For the text-containing cell, return its midpoint in (X, Y) coordinate format. 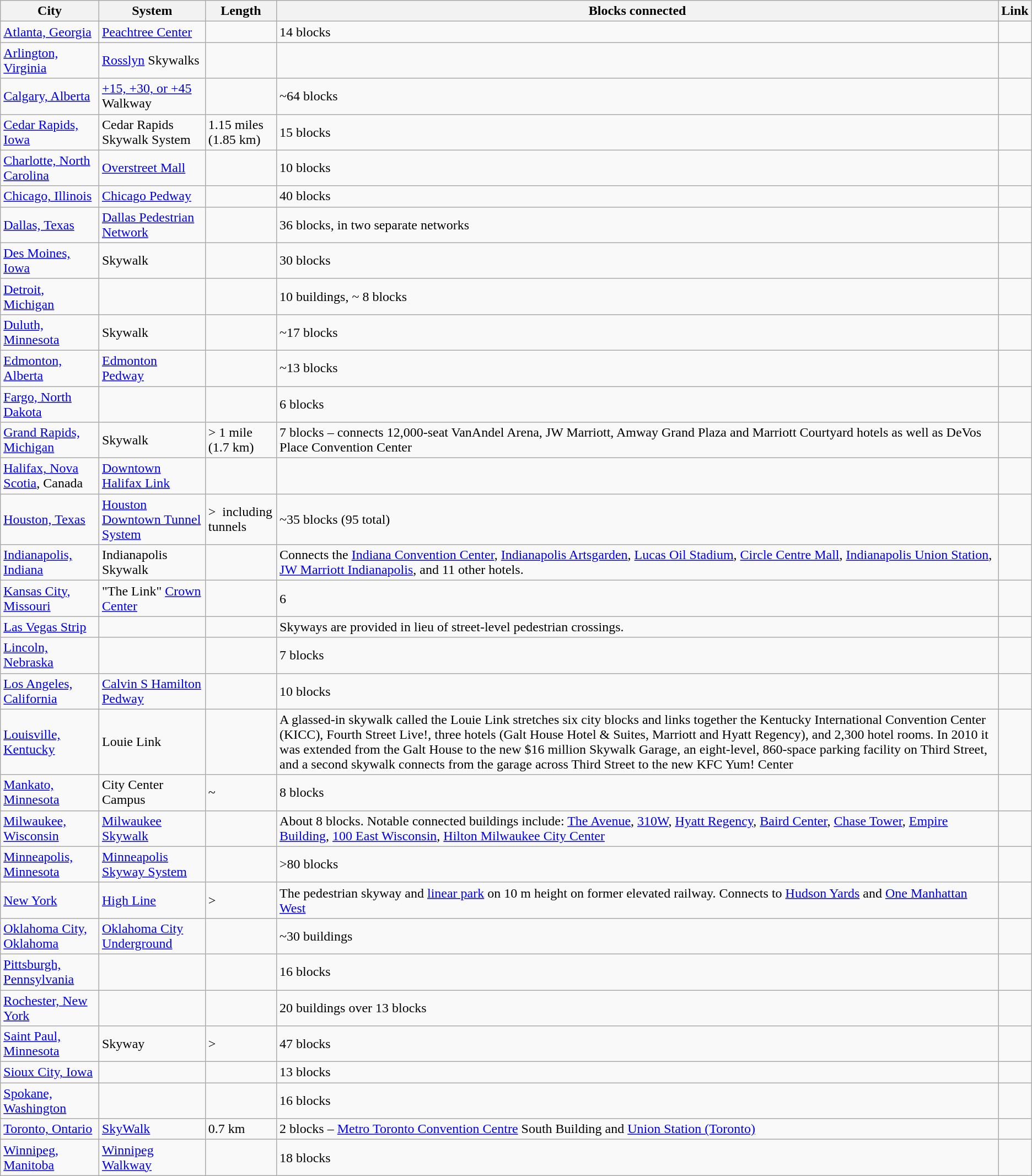
Duluth, Minnesota (50, 332)
~13 blocks (637, 368)
Chicago Pedway (152, 196)
Link (1015, 11)
6 blocks (637, 404)
Spokane, Washington (50, 1100)
18 blocks (637, 1158)
New York (50, 900)
Detroit, Michigan (50, 297)
Saint Paul, Minnesota (50, 1044)
Minneapolis, Minnesota (50, 864)
Des Moines, Iowa (50, 260)
~35 blocks (95 total) (637, 519)
Rochester, New York (50, 1008)
6 (637, 599)
Arlington, Virginia (50, 61)
Toronto, Ontario (50, 1129)
Sioux City, Iowa (50, 1072)
Halifax, Nova Scotia, Canada (50, 476)
Pittsburgh, Pennsylvania (50, 971)
System (152, 11)
Milwaukee, Wisconsin (50, 828)
~64 blocks (637, 96)
> including tunnels (240, 519)
Louie Link (152, 742)
8 blocks (637, 793)
13 blocks (637, 1072)
SkyWalk (152, 1129)
0.7 km (240, 1129)
Oklahoma City Underground (152, 936)
~ (240, 793)
Indianapolis, Indiana (50, 562)
Atlanta, Georgia (50, 32)
Minneapolis Skyway System (152, 864)
Calvin S Hamilton Pedway (152, 691)
Calgary, Alberta (50, 96)
Downtown Halifax Link (152, 476)
Dallas, Texas (50, 225)
30 blocks (637, 260)
Skyway (152, 1044)
Cedar Rapids, Iowa (50, 132)
Winnipeg, Manitoba (50, 1158)
+15, +30, or +45 Walkway (152, 96)
14 blocks (637, 32)
10 buildings, ~ 8 blocks (637, 297)
Las Vegas Strip (50, 627)
Dallas Pedestrian Network (152, 225)
Edmonton, Alberta (50, 368)
Winnipeg Walkway (152, 1158)
20 buildings over 13 blocks (637, 1008)
Indianapolis Skywalk (152, 562)
Overstreet Mall (152, 168)
Fargo, North Dakota (50, 404)
Oklahoma City, Oklahoma (50, 936)
> 1 mile (1.7 km) (240, 440)
7 blocks – connects 12,000-seat VanAndel Arena, JW Marriott, Amway Grand Plaza and Marriott Courtyard hotels as well as DeVos Place Convention Center (637, 440)
Lincoln, Nebraska (50, 655)
The pedestrian skyway and linear park on 10 m height on former elevated railway. Connects to Hudson Yards and One Manhattan West (637, 900)
~30 buildings (637, 936)
Los Angeles, California (50, 691)
"The Link" Crown Center (152, 599)
Milwaukee Skywalk (152, 828)
Edmonton Pedway (152, 368)
47 blocks (637, 1044)
Skyways are provided in lieu of street-level pedestrian crossings. (637, 627)
15 blocks (637, 132)
2 blocks – Metro Toronto Convention Centre South Building and Union Station (Toronto) (637, 1129)
City (50, 11)
City Center Campus (152, 793)
Mankato, Minnesota (50, 793)
Cedar Rapids Skywalk System (152, 132)
Kansas City, Missouri (50, 599)
Houston, Texas (50, 519)
Louisville, Kentucky (50, 742)
Chicago, Illinois (50, 196)
>80 blocks (637, 864)
High Line (152, 900)
Houston Downtown Tunnel System (152, 519)
Grand Rapids, Michigan (50, 440)
Peachtree Center (152, 32)
1.15 miles (1.85 km) (240, 132)
7 blocks (637, 655)
Rosslyn Skywalks (152, 61)
Length (240, 11)
Blocks connected (637, 11)
Charlotte, North Carolina (50, 168)
40 blocks (637, 196)
36 blocks, in two separate networks (637, 225)
~17 blocks (637, 332)
